Extract the (x, y) coordinate from the center of the cell holding the provided text.  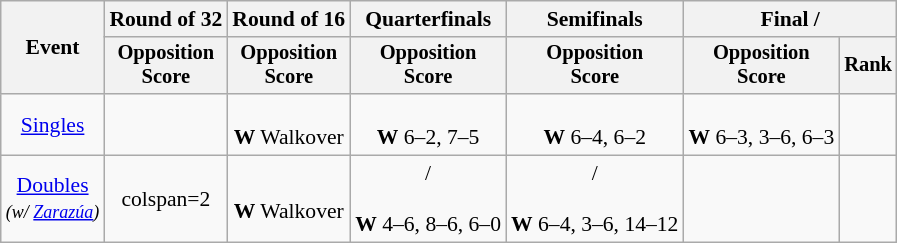
Final / (790, 19)
Quarterfinals (428, 19)
/ W 4–6, 8–6, 6–0 (428, 200)
Event (53, 48)
W 6–2, 7–5 (428, 124)
W 6–3, 3–6, 6–3 (761, 124)
Round of 16 (288, 19)
Round of 32 (166, 19)
Singles (53, 124)
Rank (868, 66)
colspan=2 (166, 200)
W 6–4, 6–2 (594, 124)
/ W 6–4, 3–6, 14–12 (594, 200)
Doubles(w/ Zarazúa) (53, 200)
Semifinals (594, 19)
